Locate the cell with the specified text and output its (X, Y) center coordinate. 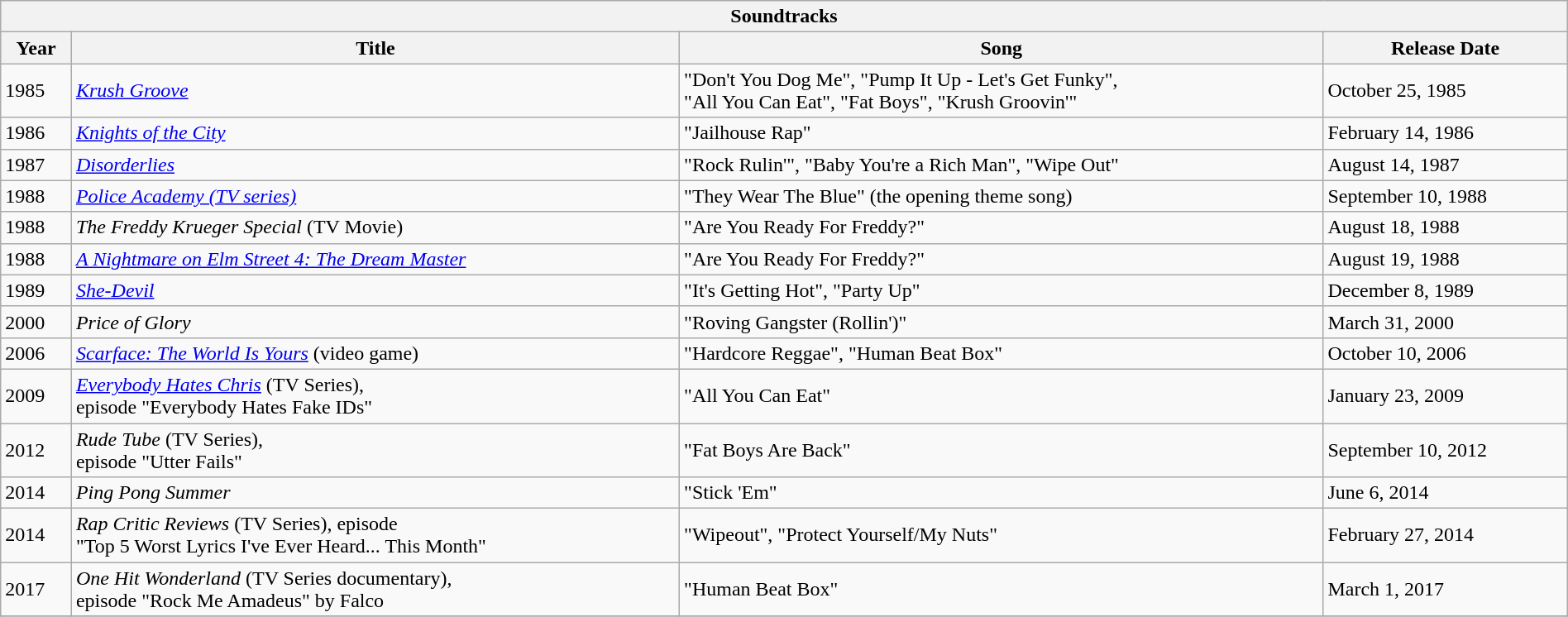
March 31, 2000 (1446, 322)
Release Date (1446, 48)
Scarface: The World Is Yours (video game) (375, 353)
Rap Critic Reviews (TV Series), episode"Top 5 Worst Lyrics I've Ever Heard... This Month" (375, 536)
January 23, 2009 (1446, 395)
1985 (36, 91)
"Wipeout", "Protect Yourself/My Nuts" (1002, 536)
Rude Tube (TV Series),episode "Utter Fails" (375, 450)
September 10, 2012 (1446, 450)
Krush Groove (375, 91)
"They Wear The Blue" (the opening theme song) (1002, 196)
"Jailhouse Rap" (1002, 133)
"Don't You Dog Me", "Pump It Up - Let's Get Funky","All You Can Eat", "Fat Boys", "Krush Groovin'" (1002, 91)
February 27, 2014 (1446, 536)
"All You Can Eat" (1002, 395)
February 14, 1986 (1446, 133)
"Rock Rulin'", "Baby You're a Rich Man", "Wipe Out" (1002, 165)
Year (36, 48)
"Hardcore Reggae", "Human Beat Box" (1002, 353)
Price of Glory (375, 322)
December 8, 1989 (1446, 290)
2012 (36, 450)
August 14, 1987 (1446, 165)
Everybody Hates Chris (TV Series),episode "Everybody Hates Fake IDs" (375, 395)
She-Devil (375, 290)
1987 (36, 165)
August 18, 1988 (1446, 227)
1986 (36, 133)
The Freddy Krueger Special (TV Movie) (375, 227)
A Nightmare on Elm Street 4: The Dream Master (375, 259)
"Stick 'Em" (1002, 493)
1989 (36, 290)
2017 (36, 589)
October 10, 2006 (1446, 353)
Ping Pong Summer (375, 493)
2009 (36, 395)
"Fat Boys Are Back" (1002, 450)
One Hit Wonderland (TV Series documentary), episode "Rock Me Amadeus" by Falco (375, 589)
Disorderlies (375, 165)
June 6, 2014 (1446, 493)
Title (375, 48)
"Human Beat Box" (1002, 589)
Knights of the City (375, 133)
"It's Getting Hot", "Party Up" (1002, 290)
Song (1002, 48)
"Roving Gangster (Rollin')" (1002, 322)
2000 (36, 322)
2006 (36, 353)
October 25, 1985 (1446, 91)
Police Academy (TV series) (375, 196)
March 1, 2017 (1446, 589)
August 19, 1988 (1446, 259)
Soundtracks (784, 17)
September 10, 1988 (1446, 196)
